Provide the [x, y] coordinate of the cell's center where the given text is located.  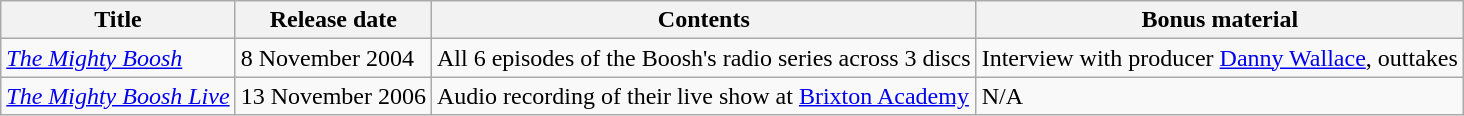
Interview with producer Danny Wallace, outtakes [1220, 58]
8 November 2004 [333, 58]
Contents [704, 20]
Audio recording of their live show at Brixton Academy [704, 96]
All 6 episodes of the Boosh's radio series across 3 discs [704, 58]
Release date [333, 20]
N/A [1220, 96]
13 November 2006 [333, 96]
Title [118, 20]
The Mighty Boosh [118, 58]
The Mighty Boosh Live [118, 96]
Bonus material [1220, 20]
